Provide the [X, Y] coordinate of the cell's center where the given text is located.  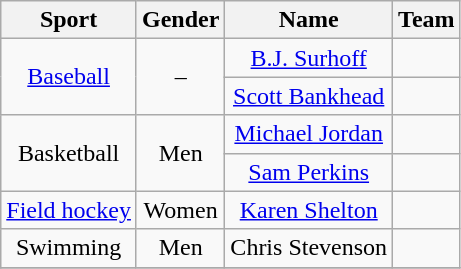
Swimming [69, 248]
Michael Jordan [309, 134]
Baseball [69, 77]
Scott Bankhead [309, 96]
Gender [180, 20]
Name [309, 20]
Karen Shelton [309, 210]
Women [180, 210]
Sam Perkins [309, 172]
Field hockey [69, 210]
Chris Stevenson [309, 248]
– [180, 77]
Sport [69, 20]
B.J. Surhoff [309, 58]
Team [427, 20]
Basketball [69, 153]
